Output the (X, Y) coordinate of the center of the cell containing the given text.  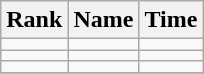
Name (104, 20)
Time (171, 20)
Rank (34, 20)
